Find where the given text appears and provide that cell's center as [X, Y] coordinate. 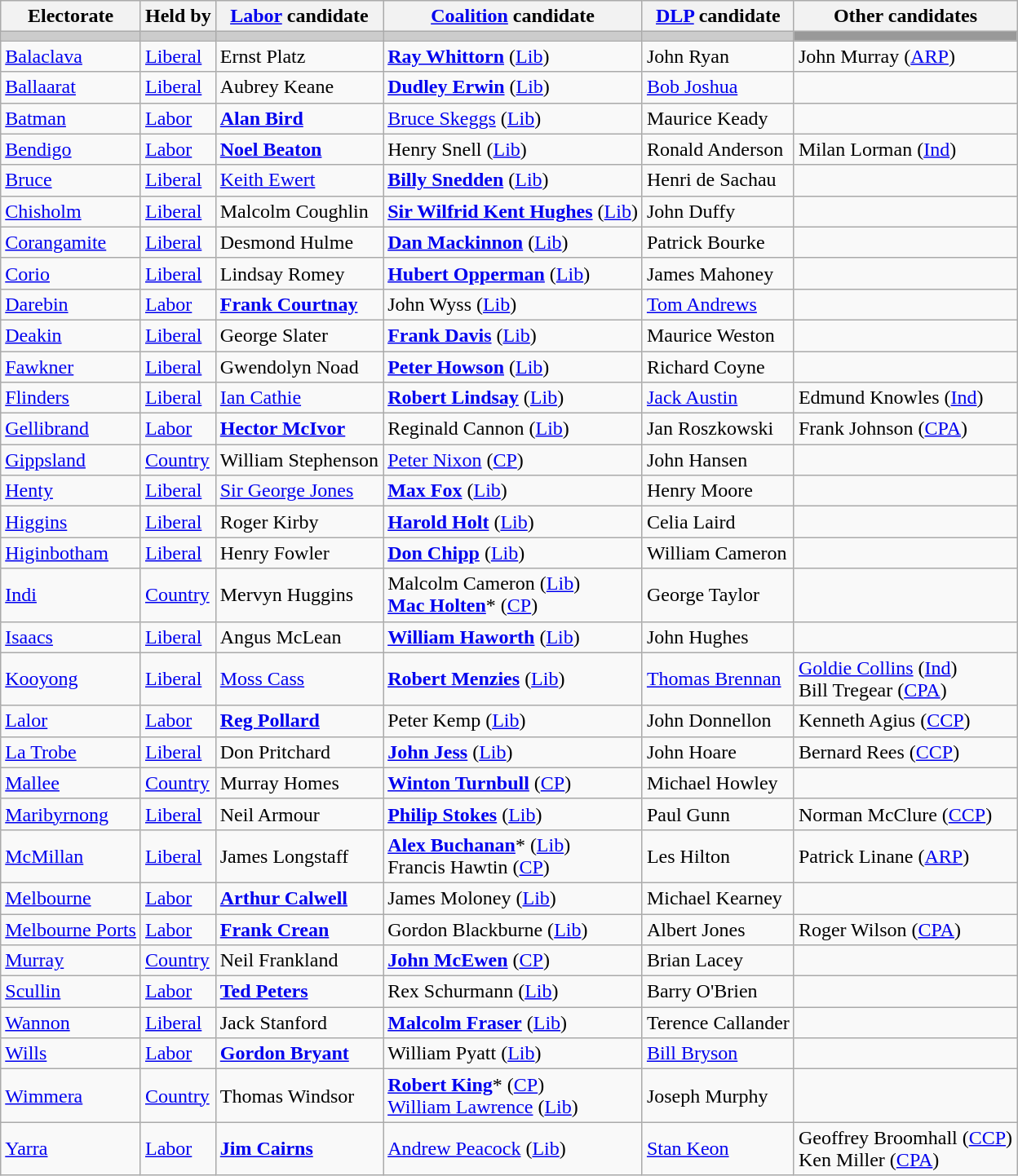
Indi [71, 595]
Angus McLean [299, 637]
Paul Gunn [718, 814]
Henri de Sachau [718, 180]
Ballaarat [71, 87]
Malcolm Cameron (Lib)Mac Holten* (CP) [513, 595]
Noel Beaton [299, 149]
Melbourne Ports [71, 929]
William Stephenson [299, 460]
Flinders [71, 398]
Wimmera [71, 1096]
Scullin [71, 992]
Hubert Opperman (Lib) [513, 273]
Coalition candidate [513, 16]
Thomas Brennan [718, 679]
John Jess (Lib) [513, 752]
Alex Buchanan* (Lib)Francis Hawtin (CP) [513, 856]
Ronald Anderson [718, 149]
Ernst Platz [299, 56]
Sir George Jones [299, 491]
Frank Courtnay [299, 304]
Malcolm Fraser (Lib) [513, 1023]
Billy Snedden (Lib) [513, 180]
Bruce Skeggs (Lib) [513, 118]
Edmund Knowles (Ind) [905, 398]
Reg Pollard [299, 721]
John McEwen (CP) [513, 961]
Stan Keon [718, 1148]
Andrew Peacock (Lib) [513, 1148]
Yarra [71, 1148]
James Mahoney [718, 273]
John Murray (ARP) [905, 56]
Richard Coyne [718, 366]
John Wyss (Lib) [513, 304]
Higgins [71, 522]
Jim Cairns [299, 1148]
William Pyatt (Lib) [513, 1054]
George Taylor [718, 595]
La Trobe [71, 752]
Tom Andrews [718, 304]
Gordon Bryant [299, 1054]
Terence Callander [718, 1023]
Murray Homes [299, 783]
Roger Kirby [299, 522]
Bruce [71, 180]
Roger Wilson (CPA) [905, 929]
Don Pritchard [299, 752]
Balaclava [71, 56]
John Duffy [718, 211]
Barry O'Brien [718, 992]
Milan Lorman (Ind) [905, 149]
Maurice Weston [718, 335]
George Slater [299, 335]
Gwendolyn Noad [299, 366]
Patrick Bourke [718, 242]
Thomas Windsor [299, 1096]
Isaacs [71, 637]
Reginald Cannon (Lib) [513, 429]
Melbourne [71, 898]
Michael Howley [718, 783]
Arthur Calwell [299, 898]
Robert Menzies (Lib) [513, 679]
Ted Peters [299, 992]
Philip Stokes (Lib) [513, 814]
Joseph Murphy [718, 1096]
Winton Turnbull (CP) [513, 783]
Wills [71, 1054]
Les Hilton [718, 856]
DLP candidate [718, 16]
Held by [178, 16]
Kenneth Agius (CCP) [905, 721]
McMillan [71, 856]
Robert Lindsay (Lib) [513, 398]
Henry Snell (Lib) [513, 149]
Jan Roszkowski [718, 429]
Other candidates [905, 16]
Rex Schurmann (Lib) [513, 992]
Michael Kearney [718, 898]
Goldie Collins (Ind)Bill Tregear (CPA) [905, 679]
Bernard Rees (CCP) [905, 752]
Fawkner [71, 366]
Chisholm [71, 211]
Ray Whittorn (Lib) [513, 56]
Sir Wilfrid Kent Hughes (Lib) [513, 211]
Neil Frankland [299, 961]
Moss Cass [299, 679]
Bill Bryson [718, 1054]
Ian Cathie [299, 398]
Hector McIvor [299, 429]
Gippsland [71, 460]
Gellibrand [71, 429]
Peter Nixon (CP) [513, 460]
Frank Johnson (CPA) [905, 429]
James Moloney (Lib) [513, 898]
Peter Howson (Lib) [513, 366]
Henry Fowler [299, 553]
Batman [71, 118]
Neil Armour [299, 814]
William Haworth (Lib) [513, 637]
Keith Ewert [299, 180]
Alan Bird [299, 118]
Gordon Blackburne (Lib) [513, 929]
Frank Crean [299, 929]
Corangamite [71, 242]
Mervyn Huggins [299, 595]
Peter Kemp (Lib) [513, 721]
Henty [71, 491]
Maurice Keady [718, 118]
Albert Jones [718, 929]
Bob Joshua [718, 87]
John Ryan [718, 56]
James Longstaff [299, 856]
Jack Stanford [299, 1023]
Kooyong [71, 679]
Lindsay Romey [299, 273]
Aubrey Keane [299, 87]
Darebin [71, 304]
Celia Laird [718, 522]
William Cameron [718, 553]
Murray [71, 961]
Henry Moore [718, 491]
Jack Austin [718, 398]
Dudley Erwin (Lib) [513, 87]
John Donnellon [718, 721]
John Hansen [718, 460]
Bendigo [71, 149]
Labor candidate [299, 16]
Maribyrnong [71, 814]
Robert King* (CP)William Lawrence (Lib) [513, 1096]
Max Fox (Lib) [513, 491]
Patrick Linane (ARP) [905, 856]
Dan Mackinnon (Lib) [513, 242]
Desmond Hulme [299, 242]
Frank Davis (Lib) [513, 335]
Wannon [71, 1023]
Don Chipp (Lib) [513, 553]
Higinbotham [71, 553]
Malcolm Coughlin [299, 211]
Deakin [71, 335]
Geoffrey Broomhall (CCP)Ken Miller (CPA) [905, 1148]
Mallee [71, 783]
Lalor [71, 721]
Norman McClure (CCP) [905, 814]
Electorate [71, 16]
John Hughes [718, 637]
Harold Holt (Lib) [513, 522]
Corio [71, 273]
Brian Lacey [718, 961]
John Hoare [718, 752]
